From the cell containing the given text, extract its center point as (x, y) coordinate. 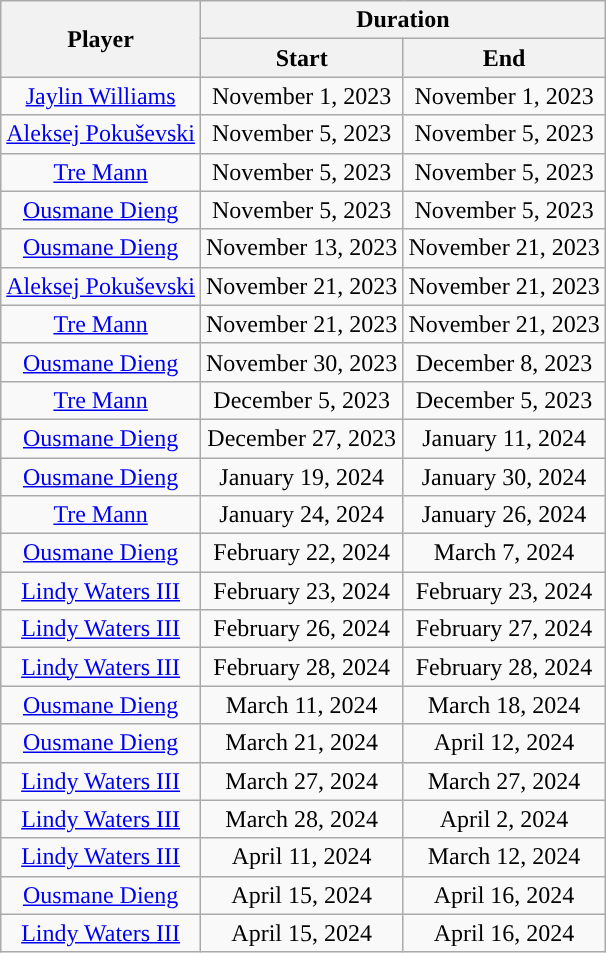
January 30, 2024 (504, 477)
December 27, 2023 (301, 438)
March 7, 2024 (504, 553)
Player (101, 39)
April 12, 2024 (504, 743)
March 18, 2024 (504, 705)
November 13, 2023 (301, 248)
Start (301, 58)
April 2, 2024 (504, 819)
End (504, 58)
March 11, 2024 (301, 705)
February 26, 2024 (301, 629)
January 11, 2024 (504, 438)
January 26, 2024 (504, 515)
December 8, 2023 (504, 362)
January 19, 2024 (301, 477)
April 11, 2024 (301, 857)
February 22, 2024 (301, 553)
January 24, 2024 (301, 515)
March 28, 2024 (301, 819)
March 12, 2024 (504, 857)
February 27, 2024 (504, 629)
November 30, 2023 (301, 362)
Jaylin Williams (101, 96)
March 21, 2024 (301, 743)
Duration (402, 20)
